Scan for the cell matching the given text and deliver its (x, y) coordinate at center. 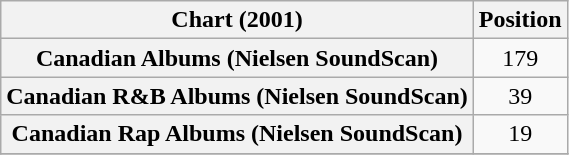
Canadian Albums (Nielsen SoundScan) (238, 58)
179 (520, 58)
Canadian R&B Albums (Nielsen SoundScan) (238, 96)
39 (520, 96)
Position (520, 20)
19 (520, 134)
Canadian Rap Albums (Nielsen SoundScan) (238, 134)
Chart (2001) (238, 20)
